Extract the [x, y] coordinate from the center of the cell holding the provided text.  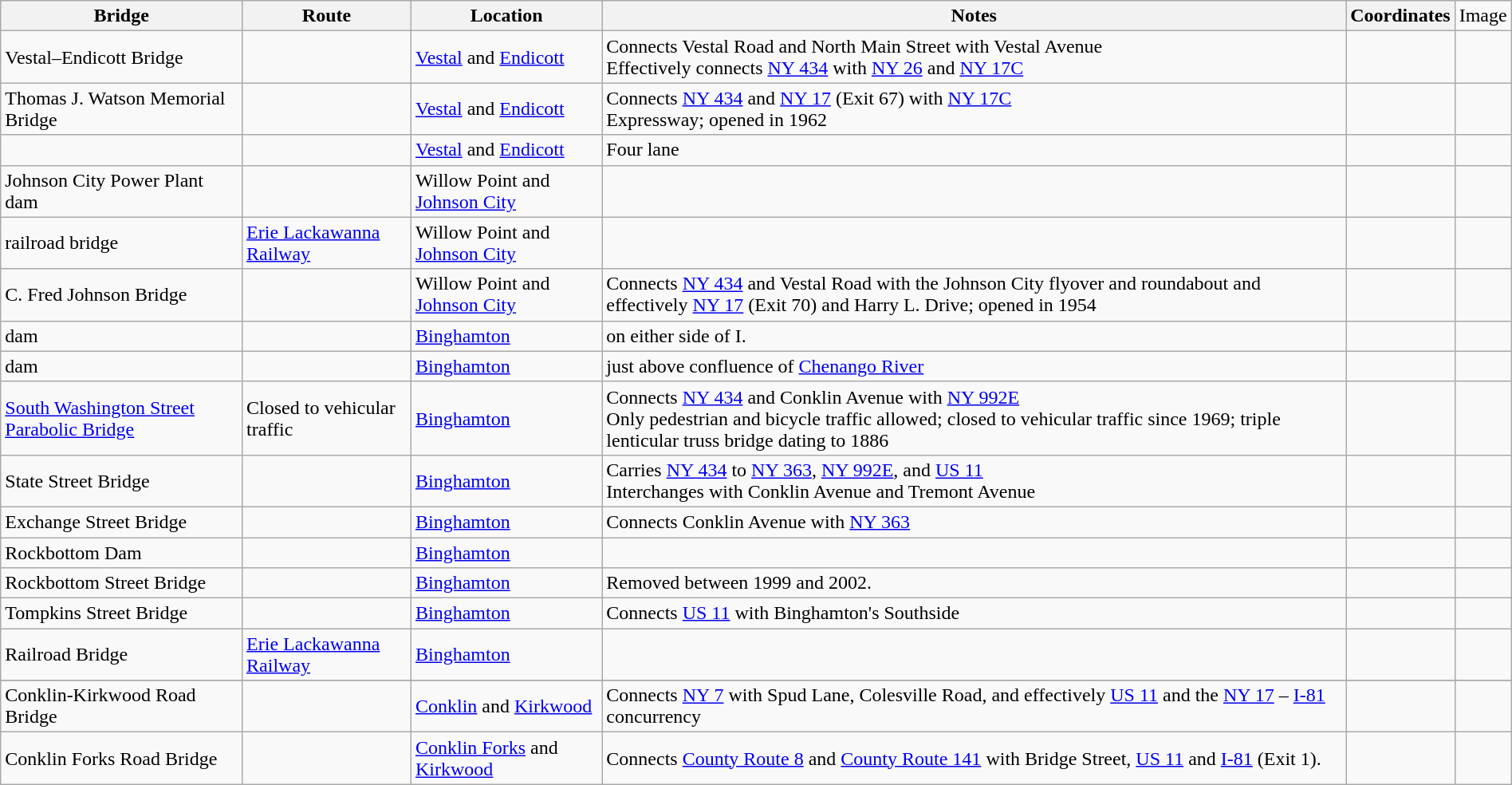
Coordinates [1400, 16]
C. Fred Johnson Bridge [121, 295]
Conklin Forks and Kirkwood [506, 758]
just above confluence of Chenango River [975, 366]
Location [506, 16]
State Street Bridge [121, 480]
Route [327, 16]
Rockbottom Dam [121, 553]
Closed to vehicular traffic [327, 418]
South Washington Street Parabolic Bridge [121, 418]
Thomas J. Watson Memorial Bridge [121, 108]
Conklin Forks Road Bridge [121, 758]
Carries NY 434 to NY 363, NY 992E, and US 11Interchanges with Conklin Avenue and Tremont Avenue [975, 480]
Connects US 11 with Binghamton's Southside [975, 613]
Conklin and Kirkwood [506, 707]
Conklin-Kirkwood Road Bridge [121, 707]
Connects County Route 8 and County Route 141 with Bridge Street, US 11 and I-81 (Exit 1). [975, 758]
Vestal–Endicott Bridge [121, 57]
Connects Conklin Avenue with NY 363 [975, 522]
Exchange Street Bridge [121, 522]
on either side of I. [975, 336]
Connects Vestal Road and North Main Street with Vestal AvenueEffectively connects NY 434 with NY 26 and NY 17C [975, 57]
Connects NY 434 and NY 17 (Exit 67) with NY 17CExpressway; opened in 1962 [975, 108]
Image [1483, 16]
Notes [975, 16]
Railroad Bridge [121, 654]
Four lane [975, 150]
Connects NY 434 and Vestal Road with the Johnson City flyover and roundabout and effectively NY 17 (Exit 70) and Harry L. Drive; opened in 1954 [975, 295]
Rockbottom Street Bridge [121, 583]
Connects NY 7 with Spud Lane, Colesville Road, and effectively US 11 and the NY 17 – I-81 concurrency [975, 707]
Bridge [121, 16]
Johnson City Power Plant dam [121, 191]
Removed between 1999 and 2002. [975, 583]
Tompkins Street Bridge [121, 613]
railroad bridge [121, 243]
